Identify which cell holds the provided text, then report its [X, Y] central coordinate. 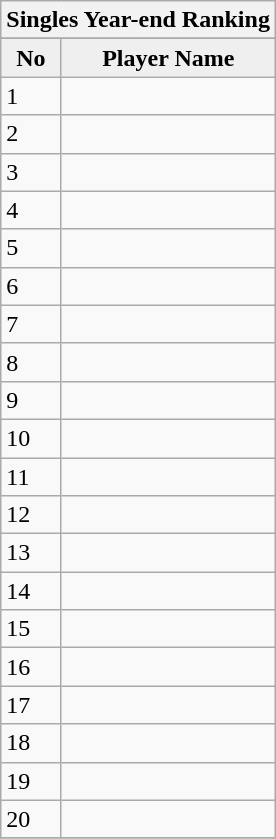
9 [31, 400]
13 [31, 553]
1 [31, 96]
3 [31, 172]
19 [31, 781]
16 [31, 667]
11 [31, 477]
6 [31, 286]
7 [31, 324]
Player Name [168, 58]
17 [31, 705]
15 [31, 629]
20 [31, 819]
Singles Year-end Ranking [138, 20]
4 [31, 210]
12 [31, 515]
8 [31, 362]
10 [31, 438]
No [31, 58]
2 [31, 134]
18 [31, 743]
5 [31, 248]
14 [31, 591]
